Return [X, Y] of the center of cell containing provided text 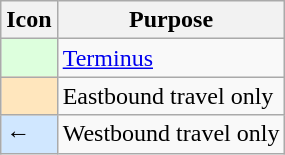
Purpose [171, 20]
Terminus [171, 58]
Icon [29, 20]
Eastbound travel only [171, 96]
Westbound travel only [171, 134]
← [29, 134]
